Capture the cell that displays the provided text and extract its (x, y) central coordinate. 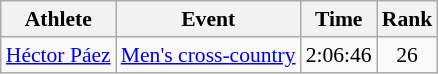
Héctor Páez (58, 55)
Rank (408, 19)
Time (339, 19)
Athlete (58, 19)
26 (408, 55)
Men's cross-country (208, 55)
Event (208, 19)
2:06:46 (339, 55)
